Locate the cell with the specified text and output its (x, y) center coordinate. 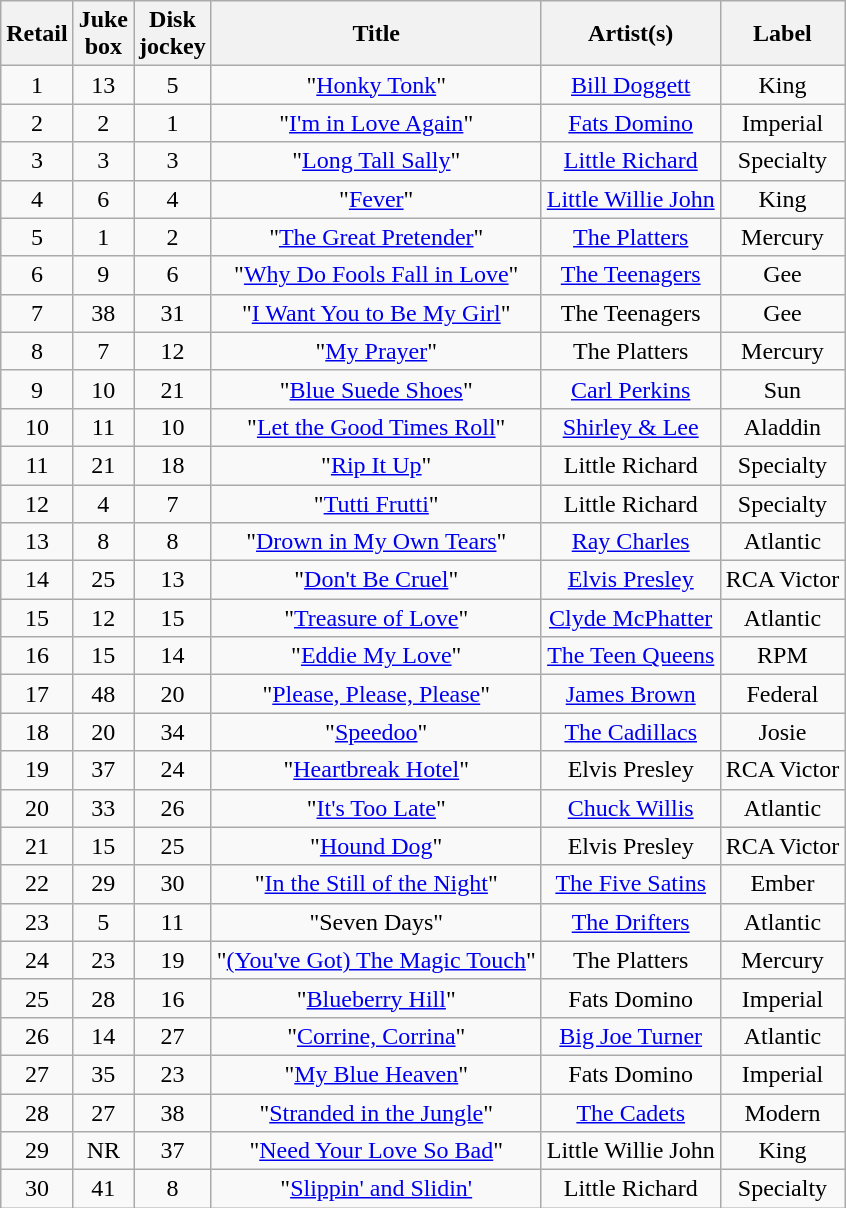
17 (37, 694)
The Five Satins (630, 884)
"Heartbreak Hotel" (376, 770)
Sun (782, 389)
Artist(s) (630, 34)
"Treasure of Love" (376, 618)
The Drifters (630, 922)
"In the Still of the Night" (376, 884)
Shirley & Lee (630, 427)
Clyde McPhatter (630, 618)
"Let the Good Times Roll" (376, 427)
"I Want You to Be My Girl" (376, 313)
Carl Perkins (630, 389)
"Need Your Love So Bad" (376, 1151)
"Don't Be Cruel" (376, 580)
Label (782, 34)
Big Joe Turner (630, 1036)
Chuck Willis (630, 808)
"Fever" (376, 199)
41 (103, 1189)
22 (37, 884)
"Seven Days" (376, 922)
"Corrine, Corrina" (376, 1036)
Modern (782, 1113)
Jukebox (103, 34)
34 (173, 732)
RPM (782, 656)
Retail (37, 34)
"Eddie My Love" (376, 656)
Ray Charles (630, 542)
"Blueberry Hill" (376, 998)
"Slippin' and Slidin' (376, 1189)
The Teen Queens (630, 656)
James Brown (630, 694)
Josie (782, 732)
"Long Tall Sally" (376, 161)
Diskjockey (173, 34)
"Blue Suede Shoes" (376, 389)
"(You've Got) The Magic Touch" (376, 960)
"Why Do Fools Fall in Love" (376, 275)
The Cadets (630, 1113)
Title (376, 34)
Federal (782, 694)
Bill Doggett (630, 85)
"I'm in Love Again" (376, 123)
"It's Too Late" (376, 808)
48 (103, 694)
"Drown in My Own Tears" (376, 542)
"Honky Tonk" (376, 85)
"Tutti Frutti" (376, 503)
35 (103, 1074)
"My Prayer" (376, 351)
Aladdin (782, 427)
Ember (782, 884)
"Speedoo" (376, 732)
31 (173, 313)
"Rip It Up" (376, 465)
33 (103, 808)
NR (103, 1151)
"Please, Please, Please" (376, 694)
The Cadillacs (630, 732)
"Hound Dog" (376, 846)
"The Great Pretender" (376, 237)
"My Blue Heaven" (376, 1074)
"Stranded in the Jungle" (376, 1113)
